Provide the [X, Y] coordinate of the cell's center where the given text is located.  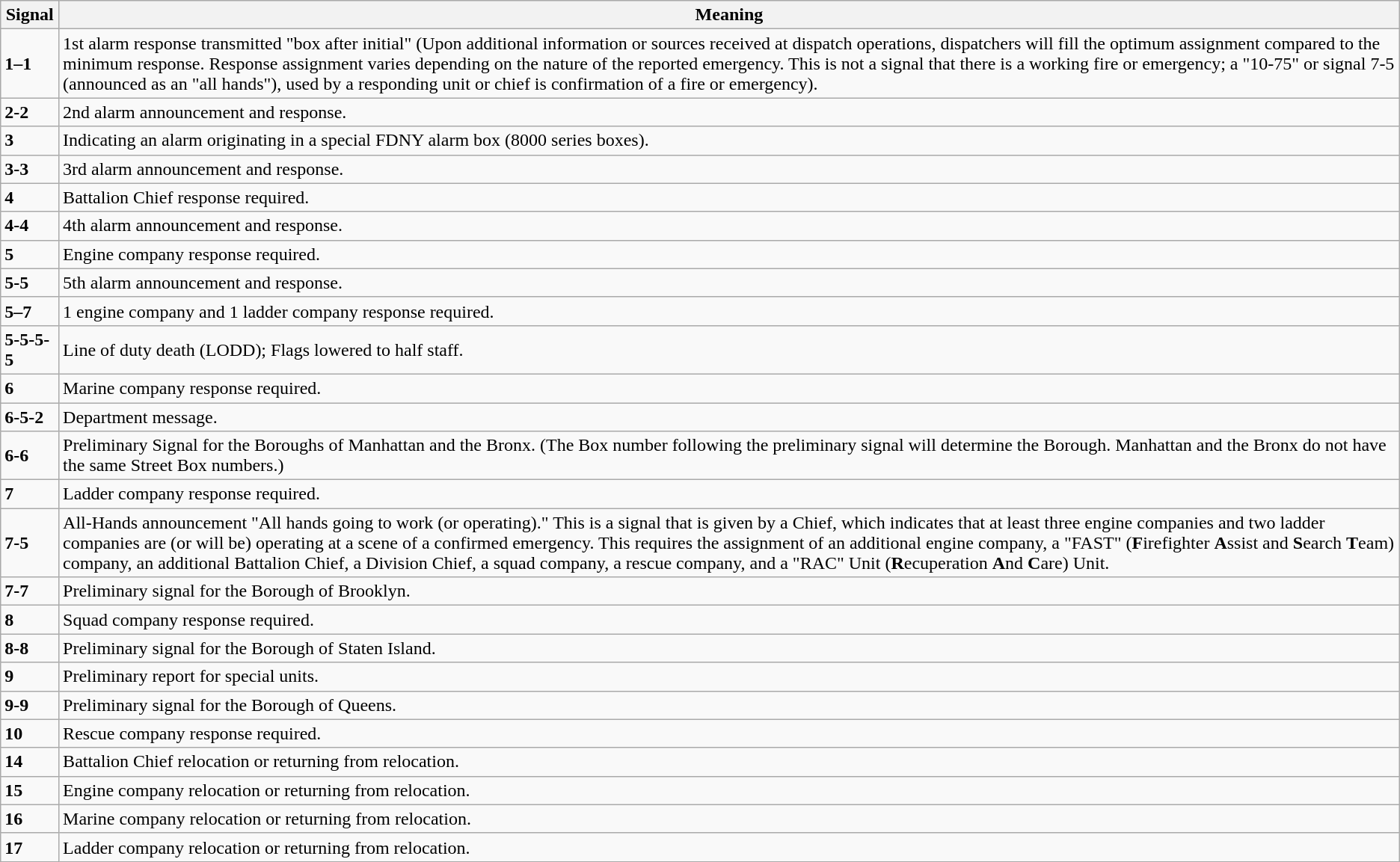
4-4 [30, 226]
9-9 [30, 705]
3 [30, 141]
Signal [30, 15]
Battalion Chief response required. [730, 197]
Preliminary report for special units. [730, 677]
5-5-5-5 [30, 350]
6 [30, 388]
5-5 [30, 283]
10 [30, 733]
Meaning [730, 15]
6-6 [30, 456]
1–1 [30, 64]
Marine company relocation or returning from relocation. [730, 819]
4th alarm announcement and response. [730, 226]
Preliminary signal for the Borough of Staten Island. [730, 648]
1 engine company and 1 ladder company response required. [730, 311]
Line of duty death (LODD); Flags lowered to half staff. [730, 350]
6-5-2 [30, 416]
7-7 [30, 591]
Squad company response required. [730, 620]
Engine company relocation or returning from relocation. [730, 790]
Marine company response required. [730, 388]
Rescue company response required. [730, 733]
14 [30, 762]
17 [30, 847]
2-2 [30, 112]
5th alarm announcement and response. [730, 283]
Indicating an alarm originating in a special FDNY alarm box (8000 series boxes). [730, 141]
Preliminary signal for the Borough of Brooklyn. [730, 591]
8 [30, 620]
3rd alarm announcement and response. [730, 169]
4 [30, 197]
3-3 [30, 169]
5–7 [30, 311]
5 [30, 254]
16 [30, 819]
2nd alarm announcement and response. [730, 112]
Engine company response required. [730, 254]
7 [30, 494]
9 [30, 677]
Ladder company relocation or returning from relocation. [730, 847]
Ladder company response required. [730, 494]
Battalion Chief relocation or returning from relocation. [730, 762]
7-5 [30, 543]
15 [30, 790]
Department message. [730, 416]
Preliminary signal for the Borough of Queens. [730, 705]
8-8 [30, 648]
